For the text-containing cell, return its midpoint in [X, Y] coordinate format. 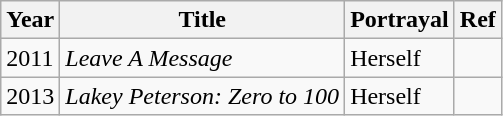
2013 [30, 96]
Ref [478, 20]
2011 [30, 58]
Leave A Message [202, 58]
Year [30, 20]
Title [202, 20]
Lakey Peterson: Zero to 100 [202, 96]
Portrayal [400, 20]
